Provide the [x, y] coordinate of the cell's center where the given text is located.  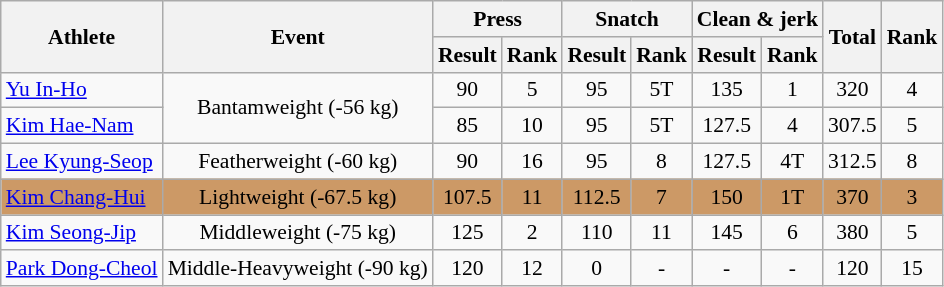
Yu In-Ho [82, 90]
Middle-Heavyweight (-90 kg) [298, 269]
Lee Kyung-Seop [82, 162]
1T [792, 197]
15 [912, 269]
12 [532, 269]
7 [662, 197]
0 [596, 269]
380 [852, 233]
16 [532, 162]
Bantamweight (-56 kg) [298, 108]
2 [532, 233]
112.5 [596, 197]
Press [498, 19]
Event [298, 36]
125 [468, 233]
Kim Seong-Jip [82, 233]
6 [792, 233]
Snatch [626, 19]
312.5 [852, 162]
110 [596, 233]
320 [852, 90]
107.5 [468, 197]
135 [727, 90]
150 [727, 197]
Total [852, 36]
307.5 [852, 126]
Clean & jerk [758, 19]
Kim Hae-Nam [82, 126]
Middleweight (-75 kg) [298, 233]
370 [852, 197]
145 [727, 233]
1 [792, 90]
10 [532, 126]
Park Dong-Cheol [82, 269]
85 [468, 126]
Kim Chang-Hui [82, 197]
4T [792, 162]
3 [912, 197]
Featherweight (-60 kg) [298, 162]
Lightweight (-67.5 kg) [298, 197]
Athlete [82, 36]
